Return the [x, y] coordinate for the center point of the cell that contains the specified text.  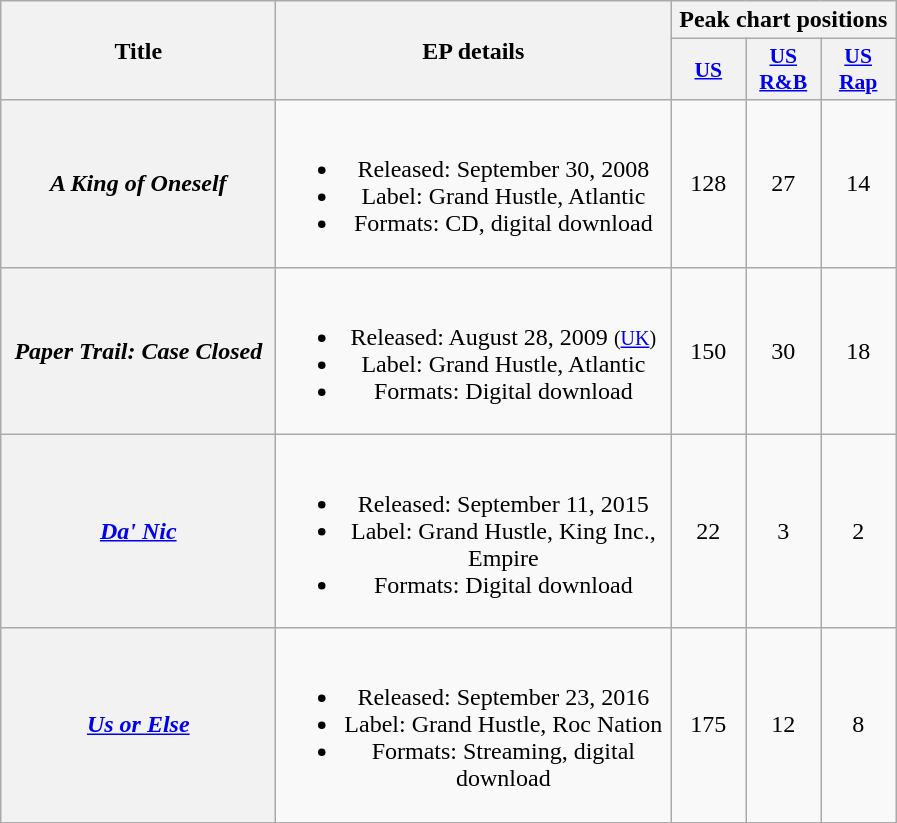
12 [784, 725]
Released: September 11, 2015Label: Grand Hustle, King Inc., EmpireFormats: Digital download [474, 531]
175 [708, 725]
Peak chart positions [784, 20]
14 [858, 184]
3 [784, 531]
Released: August 28, 2009 (UK)Label: Grand Hustle, AtlanticFormats: Digital download [474, 350]
USRap [858, 70]
128 [708, 184]
A King of Oneself [138, 184]
18 [858, 350]
150 [708, 350]
Released: September 30, 2008Label: Grand Hustle, AtlanticFormats: CD, digital download [474, 184]
Title [138, 50]
22 [708, 531]
8 [858, 725]
US [708, 70]
USR&B [784, 70]
Released: September 23, 2016Label: Grand Hustle, Roc NationFormats: Streaming, digital download [474, 725]
Da' Nic [138, 531]
EP details [474, 50]
Us or Else [138, 725]
30 [784, 350]
27 [784, 184]
Paper Trail: Case Closed [138, 350]
2 [858, 531]
